Find where the given text appears and provide that cell's center as (X, Y) coordinate. 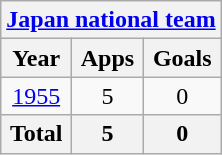
Japan national team (111, 20)
Total (36, 134)
Goals (182, 58)
1955 (36, 96)
Year (36, 58)
Apps (108, 58)
